Return [x, y] of the center of cell containing provided text 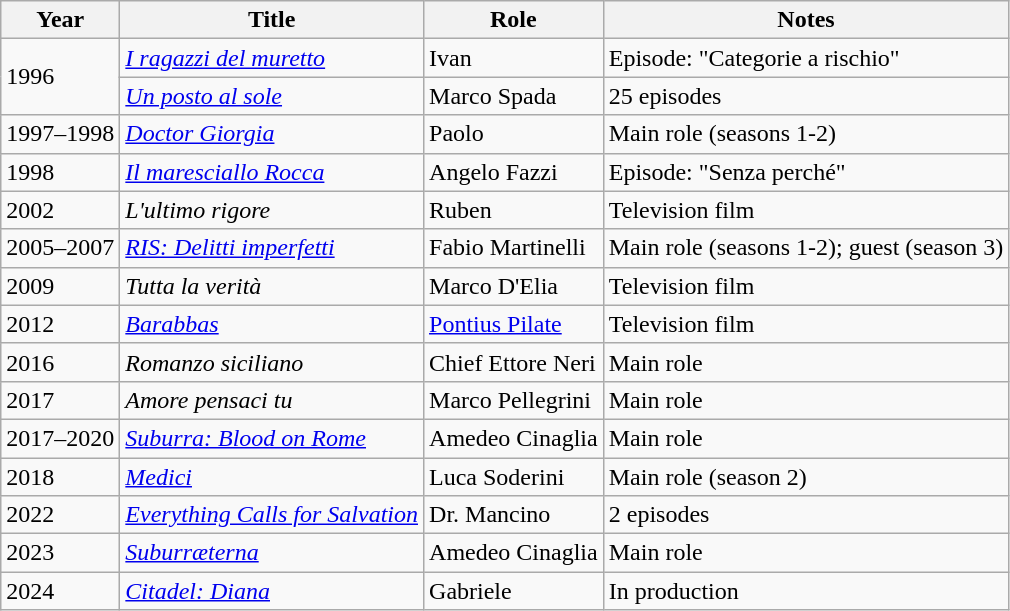
Role [514, 20]
Year [60, 20]
Luca Soderini [514, 477]
Il maresciallo Rocca [272, 172]
2005–2007 [60, 248]
Main role (seasons 1-2); guest (season 3) [806, 248]
Citadel: Diana [272, 591]
Doctor Giorgia [272, 134]
2012 [60, 324]
2002 [60, 210]
Medici [272, 477]
Amore pensaci tu [272, 400]
Marco Pellegrini [514, 400]
2009 [60, 286]
2022 [60, 515]
Marco D'Elia [514, 286]
Ivan [514, 58]
Dr. Mancino [514, 515]
1998 [60, 172]
Suburræterna [272, 553]
Everything Calls for Salvation [272, 515]
Title [272, 20]
2017–2020 [60, 438]
Chief Ettore Neri [514, 362]
Ruben [514, 210]
2024 [60, 591]
Notes [806, 20]
Suburra: Blood on Rome [272, 438]
Episode: "Senza perché" [806, 172]
2016 [60, 362]
Gabriele [514, 591]
Paolo [514, 134]
Angelo Fazzi [514, 172]
2017 [60, 400]
RIS: Delitti imperfetti [272, 248]
25 episodes [806, 96]
Romanzo siciliano [272, 362]
1997–1998 [60, 134]
I ragazzi del muretto [272, 58]
2018 [60, 477]
Fabio Martinelli [514, 248]
Un posto al sole [272, 96]
In production [806, 591]
Barabbas [272, 324]
Pontius Pilate [514, 324]
Main role (seasons 1-2) [806, 134]
1996 [60, 77]
Episode: "Categorie a rischio" [806, 58]
Main role (season 2) [806, 477]
2 episodes [806, 515]
2023 [60, 553]
L'ultimo rigore [272, 210]
Tutta la verità [272, 286]
Marco Spada [514, 96]
